Extract the (x, y) coordinate from the center of the cell holding the provided text.  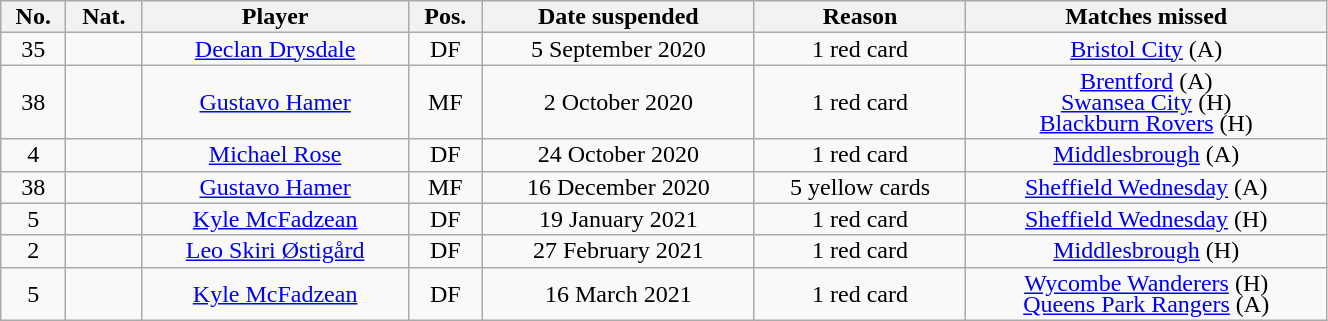
Middlesbrough (A) (1146, 155)
Wycombe Wanderers (H)Queens Park Rangers (A) (1146, 294)
19 January 2021 (619, 219)
Sheffield Wednesday (A) (1146, 187)
16 December 2020 (619, 187)
Michael Rose (275, 155)
Declan Drysdale (275, 49)
Pos. (445, 17)
5 yellow cards (860, 187)
35 (34, 49)
Reason (860, 17)
Leo Skiri Østigård (275, 251)
No. (34, 17)
Date suspended (619, 17)
2 (34, 251)
Player (275, 17)
5 September 2020 (619, 49)
Matches missed (1146, 17)
4 (34, 155)
24 October 2020 (619, 155)
16 March 2021 (619, 294)
Brentford (A)Swansea City (H)Blackburn Rovers (H) (1146, 102)
Nat. (104, 17)
Bristol City (A) (1146, 49)
Middlesbrough (H) (1146, 251)
Sheffield Wednesday (H) (1146, 219)
2 October 2020 (619, 102)
27 February 2021 (619, 251)
